Identify which cell holds the provided text, then report its (X, Y) central coordinate. 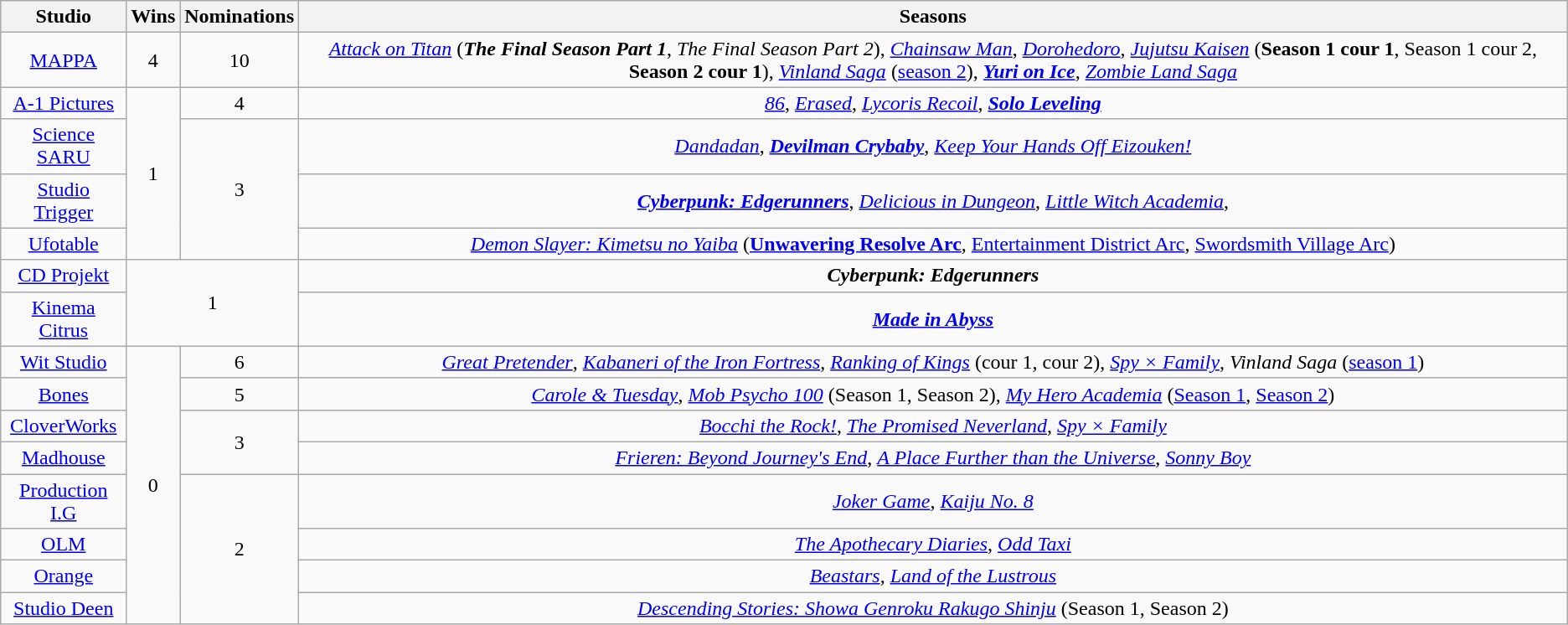
Madhouse (64, 457)
Ufotable (64, 244)
Made in Abyss (933, 318)
Studio Deen (64, 608)
Cyberpunk: Edgerunners (933, 276)
Studio Trigger (64, 201)
Dandadan, Devilman Crybaby, Keep Your Hands Off Eizouken! (933, 146)
Orange (64, 576)
Science SARU (64, 146)
Descending Stories: Showa Genroku Rakugo Shinju (Season 1, Season 2) (933, 608)
Wit Studio (64, 362)
Demon Slayer: Kimetsu no Yaiba (Unwavering Resolve Arc, Entertainment District Arc, Swordsmith Village Arc) (933, 244)
2 (240, 550)
CloverWorks (64, 426)
MAPPA (64, 60)
CD Projekt (64, 276)
The Apothecary Diaries, Odd Taxi (933, 545)
Production I.G (64, 501)
86, Erased, Lycoris Recoil, Solo Leveling (933, 103)
Bocchi the Rock!, The Promised Neverland, Spy × Family (933, 426)
Kinema Citrus (64, 318)
Studio (64, 17)
Seasons (933, 17)
Bones (64, 394)
Joker Game, Kaiju No. 8 (933, 501)
Great Pretender, Kabaneri of the Iron Fortress, Ranking of Kings (cour 1, cour 2), Spy × Family, Vinland Saga (season 1) (933, 362)
Cyberpunk: Edgerunners, Delicious in Dungeon, Little Witch Academia, (933, 201)
A-1 Pictures (64, 103)
Beastars, Land of the Lustrous (933, 576)
OLM (64, 545)
Carole & Tuesday, Mob Psycho 100 (Season 1, Season 2), My Hero Academia (Season 1, Season 2) (933, 394)
0 (153, 485)
Wins (153, 17)
Frieren: Beyond Journey's End, A Place Further than the Universe, Sonny Boy (933, 457)
Nominations (240, 17)
10 (240, 60)
5 (240, 394)
6 (240, 362)
